Pinpoint the cell where the given text exists, returning its [x, y] midpoint coordinate. 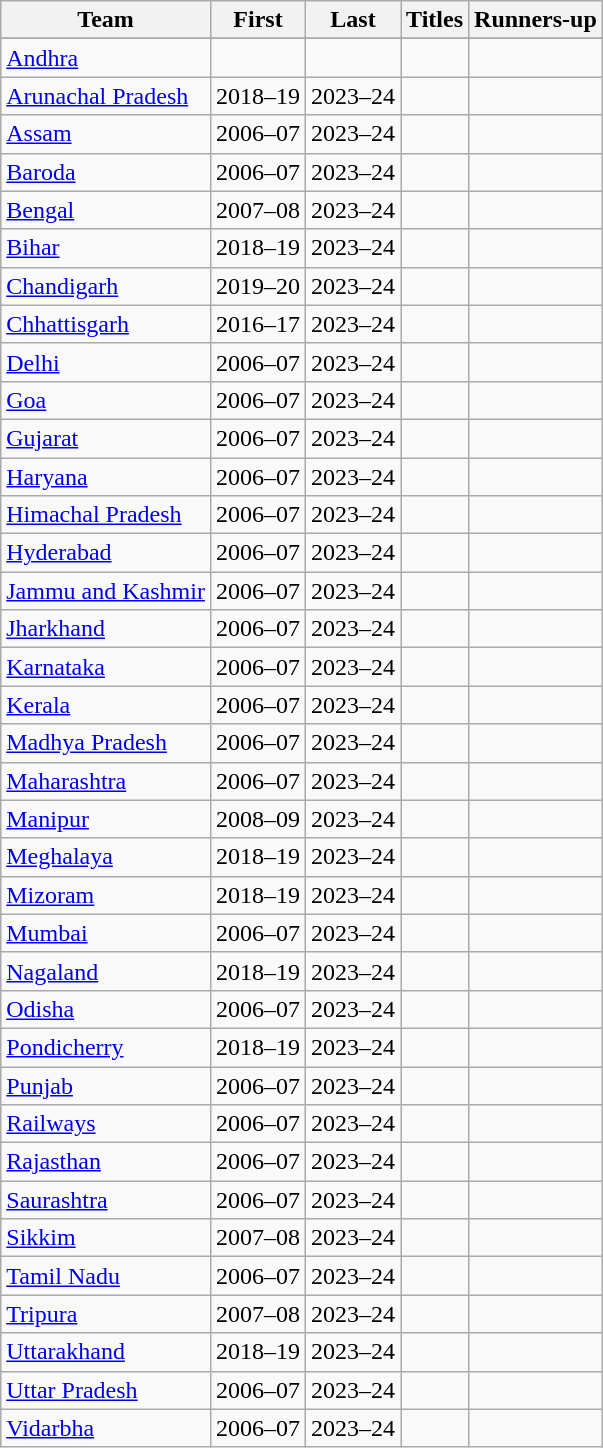
Punjab [106, 1085]
Nagaland [106, 971]
Mumbai [106, 933]
Runners-up [536, 20]
Saurashtra [106, 1200]
Rajasthan [106, 1162]
Chandigarh [106, 286]
Railways [106, 1124]
Maharashtra [106, 781]
2016–17 [258, 324]
Uttar Pradesh [106, 1390]
Karnataka [106, 667]
Jharkhand [106, 629]
Himachal Pradesh [106, 515]
Last [354, 20]
Haryana [106, 477]
Delhi [106, 362]
2008–09 [258, 819]
Manipur [106, 819]
Kerala [106, 705]
Madhya Pradesh [106, 743]
Pondicherry [106, 1047]
Baroda [106, 172]
Mizoram [106, 895]
Arunachal Pradesh [106, 96]
Bihar [106, 248]
Goa [106, 400]
Tripura [106, 1314]
Titles [435, 20]
Andhra [106, 58]
First [258, 20]
Jammu and Kashmir [106, 591]
Assam [106, 134]
2019–20 [258, 286]
Vidarbha [106, 1428]
Gujarat [106, 438]
Sikkim [106, 1238]
Uttarakhand [106, 1352]
Chhattisgarh [106, 324]
Meghalaya [106, 857]
Bengal [106, 210]
Odisha [106, 1009]
Tamil Nadu [106, 1276]
Hyderabad [106, 553]
Team [106, 20]
